Determine the (x, y) coordinate at the center of the cell enclosing the given text.  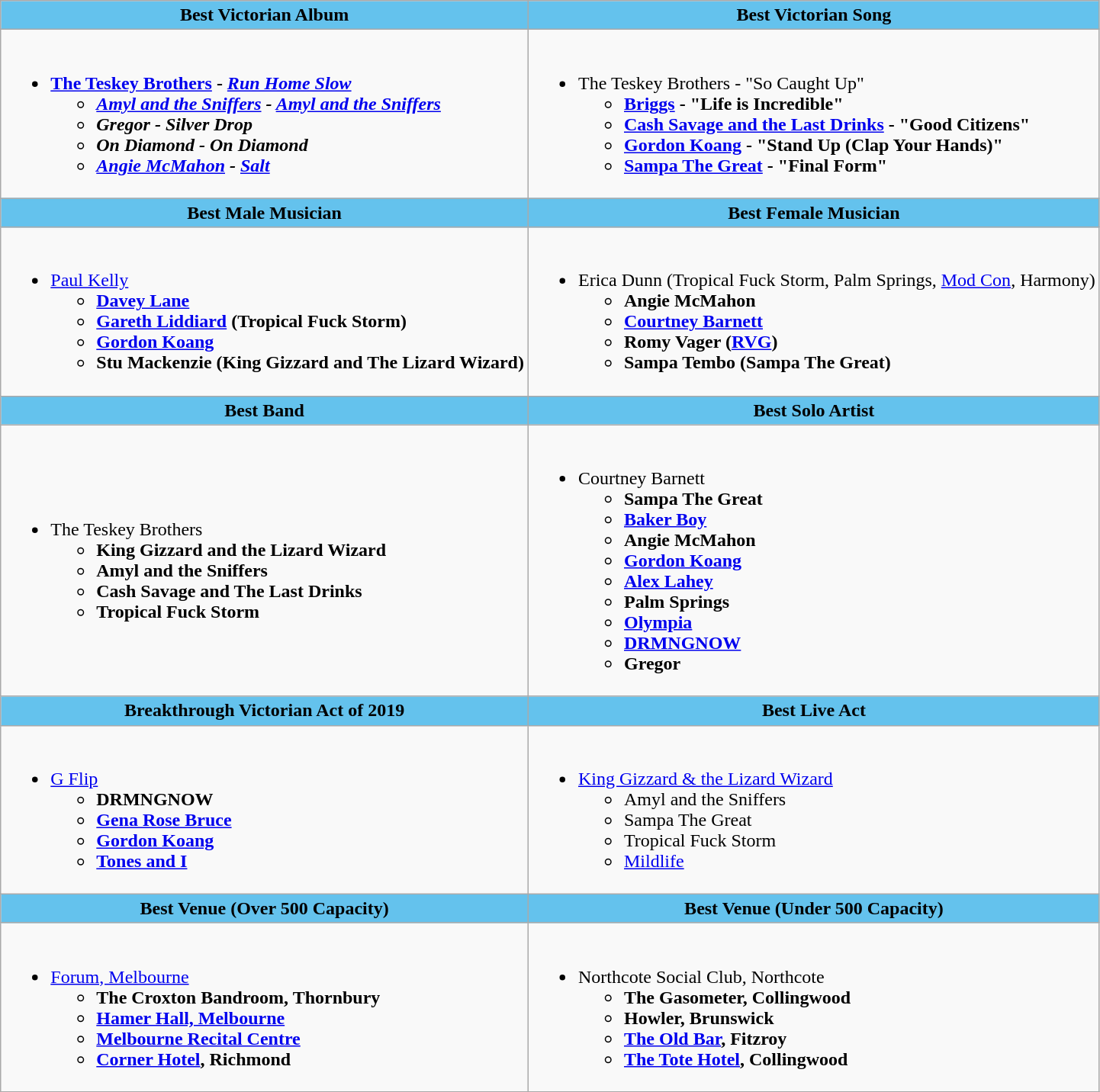
Paul KellyDavey LaneGareth Liddiard (Tropical Fuck Storm)Gordon KoangStu Mackenzie (King Gizzard and The Lizard Wizard) (265, 311)
Courtney BarnettSampa The GreatBaker BoyAngie McMahonGordon KoangAlex LaheyPalm SpringsOlympiaDRMNGNOWGregor (813, 560)
The Teskey BrothersKing Gizzard and the Lizard WizardAmyl and the SniffersCash Savage and The Last DrinksTropical Fuck Storm (265, 560)
Best Male Musician (265, 213)
Erica Dunn (Tropical Fuck Storm, Palm Springs, Mod Con, Harmony)Angie McMahonCourtney BarnettRomy Vager (RVG)Sampa Tembo (Sampa The Great) (813, 311)
Best Band (265, 410)
Breakthrough Victorian Act of 2019 (265, 711)
King Gizzard & the Lizard WizardAmyl and the SniffersSampa The GreatTropical Fuck StormMildlife (813, 810)
Best Solo Artist (813, 410)
Northcote Social Club, NorthcoteThe Gasometer, CollingwoodHowler, BrunswickThe Old Bar, FitzroyThe Tote Hotel, Collingwood (813, 1007)
Best Venue (Over 500 Capacity) (265, 908)
Best Venue (Under 500 Capacity) (813, 908)
The Teskey Brothers - Run Home SlowAmyl and the Sniffers - Amyl and the SniffersGregor - Silver DropOn Diamond - On DiamondAngie McMahon - Salt (265, 114)
Forum, MelbourneThe Croxton Bandroom, ThornburyHamer Hall, MelbourneMelbourne Recital CentreCorner Hotel, Richmond (265, 1007)
Best Female Musician (813, 213)
G FlipDRMNGNOWGena Rose BruceGordon KoangTones and I (265, 810)
Best Victorian Song (813, 15)
Best Live Act (813, 711)
Best Victorian Album (265, 15)
